Provide the (X, Y) coordinate of the cell's center where the given text is located.  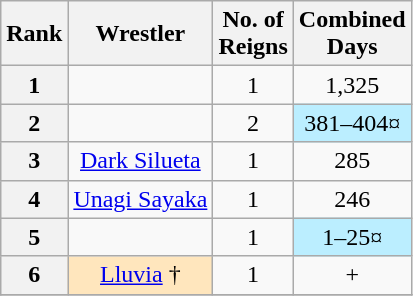
285 (352, 161)
381–404¤ (352, 123)
1–25¤ (352, 237)
No. ofReigns (253, 34)
Wrestler (140, 34)
Unagi Sayaka (140, 199)
1,325 (352, 85)
+ (352, 275)
6 (34, 275)
5 (34, 237)
Dark Silueta (140, 161)
4 (34, 199)
Rank (34, 34)
3 (34, 161)
246 (352, 199)
CombinedDays (352, 34)
Lluvia † (140, 275)
